Locate the cell with the specified text and output its (x, y) center coordinate. 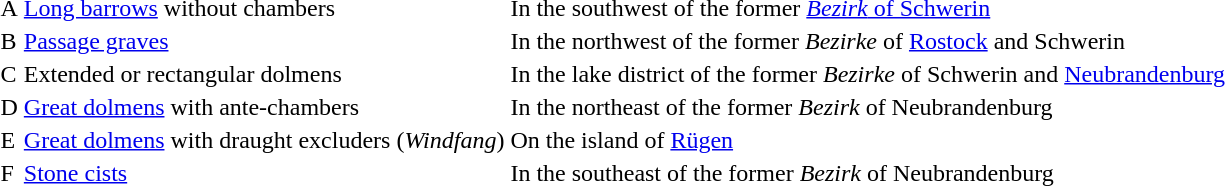
Great dolmens with ante-chambers (264, 107)
Extended or rectangular dolmens (264, 74)
Great dolmens with draught excluders (Windfang) (264, 140)
Passage graves (264, 41)
